Return [x, y] of the center of cell containing provided text 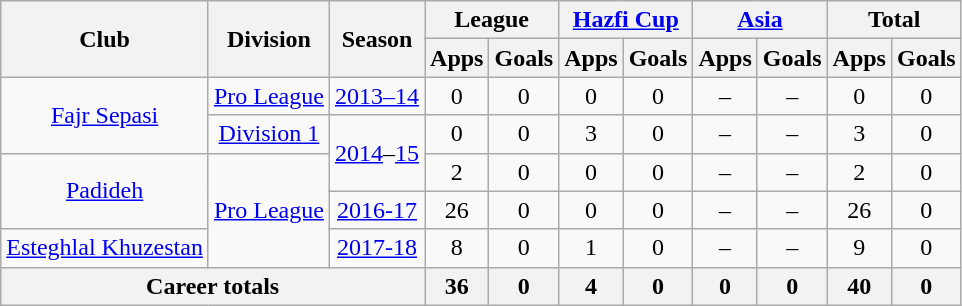
Division [268, 39]
Fajr Sepasi [105, 115]
2016-17 [376, 210]
1 [591, 248]
40 [859, 286]
8 [457, 248]
Hazfi Cup [626, 20]
4 [591, 286]
Club [105, 39]
Career totals [213, 286]
36 [457, 286]
Esteghlal Khuzestan [105, 248]
Total [894, 20]
Season [376, 39]
2017-18 [376, 248]
Asia [760, 20]
Division 1 [268, 134]
League [492, 20]
2014–15 [376, 153]
2013–14 [376, 96]
Padideh [105, 191]
9 [859, 248]
